Find where the given text appears and provide that cell's center as (X, Y) coordinate. 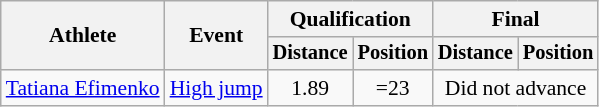
Athlete (83, 36)
Final (516, 19)
=23 (393, 88)
Did not advance (516, 88)
Tatiana Efimenko (83, 88)
1.89 (310, 88)
High jump (216, 88)
Qualification (350, 19)
Event (216, 36)
